Scan for the cell matching the given text and deliver its (X, Y) coordinate at center. 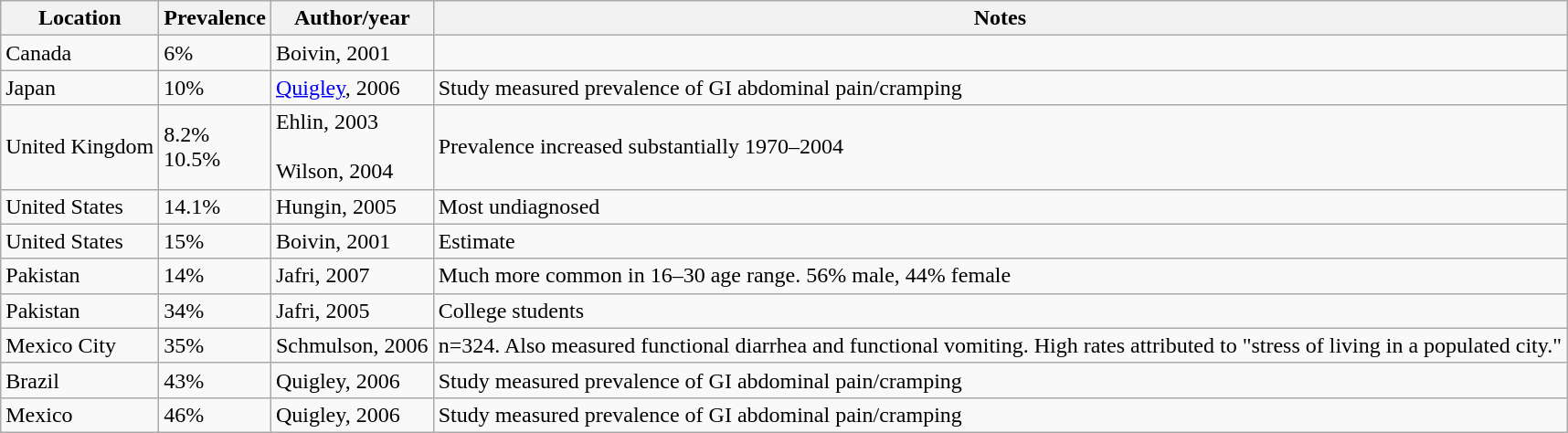
Jafri, 2007 (352, 276)
Japan (80, 88)
Canada (80, 53)
34% (216, 311)
Schmulson, 2006 (352, 345)
Hungin, 2005 (352, 206)
15% (216, 241)
Location (80, 18)
14.1% (216, 206)
35% (216, 345)
Prevalence increased substantially 1970–2004 (1000, 147)
Prevalence (216, 18)
Estimate (1000, 241)
14% (216, 276)
Most undiagnosed (1000, 206)
10% (216, 88)
United Kingdom (80, 147)
Brazil (80, 380)
Ehlin, 2003Wilson, 2004 (352, 147)
n=324. Also measured functional diarrhea and functional vomiting. High rates attributed to "stress of living in a populated city." (1000, 345)
Jafri, 2005 (352, 311)
46% (216, 415)
College students (1000, 311)
Much more common in 16–30 age range. 56% male, 44% female (1000, 276)
Author/year (352, 18)
43% (216, 380)
Mexico City (80, 345)
Notes (1000, 18)
8.2%10.5% (216, 147)
Mexico (80, 415)
6% (216, 53)
